Extract the (X, Y) coordinate from the center of the cell holding the provided text.  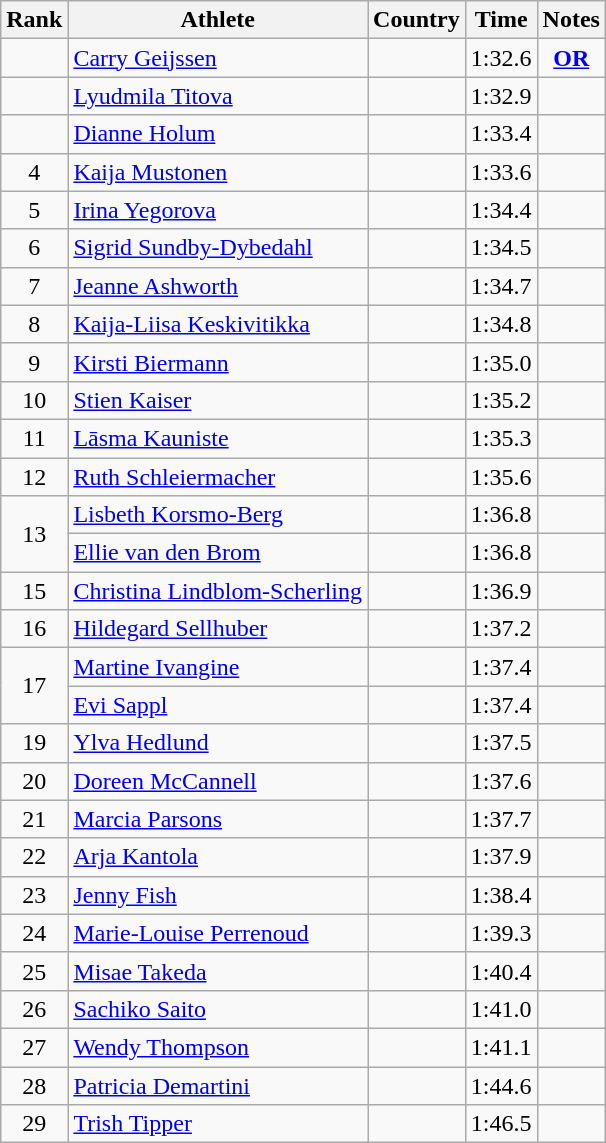
1:34.5 (501, 248)
1:34.4 (501, 210)
Dianne Holum (218, 134)
Notes (571, 20)
1:37.6 (501, 781)
Wendy Thompson (218, 1047)
1:35.3 (501, 438)
1:41.0 (501, 1009)
Marie-Louise Perrenoud (218, 933)
26 (34, 1009)
Time (501, 20)
15 (34, 591)
29 (34, 1124)
27 (34, 1047)
1:36.9 (501, 591)
1:44.6 (501, 1085)
Evi Sappl (218, 705)
Martine Ivangine (218, 667)
1:35.2 (501, 400)
Athlete (218, 20)
28 (34, 1085)
7 (34, 286)
Jenny Fish (218, 895)
1:40.4 (501, 971)
1:33.6 (501, 172)
Lisbeth Korsmo-Berg (218, 515)
OR (571, 58)
12 (34, 477)
19 (34, 743)
1:32.6 (501, 58)
1:37.9 (501, 857)
1:35.0 (501, 362)
Ruth Schleiermacher (218, 477)
Christina Lindblom-Scherling (218, 591)
11 (34, 438)
Kirsti Biermann (218, 362)
1:34.8 (501, 324)
Rank (34, 20)
13 (34, 534)
Ylva Hedlund (218, 743)
22 (34, 857)
16 (34, 629)
Sigrid Sundby-Dybedahl (218, 248)
Trish Tipper (218, 1124)
Stien Kaiser (218, 400)
Kaija-Liisa Keskivitikka (218, 324)
1:46.5 (501, 1124)
Irina Yegorova (218, 210)
1:37.7 (501, 819)
1:34.7 (501, 286)
1:37.5 (501, 743)
9 (34, 362)
1:39.3 (501, 933)
Arja Kantola (218, 857)
24 (34, 933)
20 (34, 781)
Carry Geijssen (218, 58)
Kaija Mustonen (218, 172)
17 (34, 686)
Marcia Parsons (218, 819)
8 (34, 324)
10 (34, 400)
Patricia Demartini (218, 1085)
Sachiko Saito (218, 1009)
1:41.1 (501, 1047)
21 (34, 819)
5 (34, 210)
1:38.4 (501, 895)
4 (34, 172)
1:32.9 (501, 96)
Jeanne Ashworth (218, 286)
23 (34, 895)
1:37.2 (501, 629)
1:33.4 (501, 134)
6 (34, 248)
Misae Takeda (218, 971)
Doreen McCannell (218, 781)
Lyudmila Titova (218, 96)
25 (34, 971)
Lāsma Kauniste (218, 438)
1:35.6 (501, 477)
Hildegard Sellhuber (218, 629)
Country (417, 20)
Ellie van den Brom (218, 553)
